Scan for the cell matching the given text and deliver its [x, y] coordinate at center. 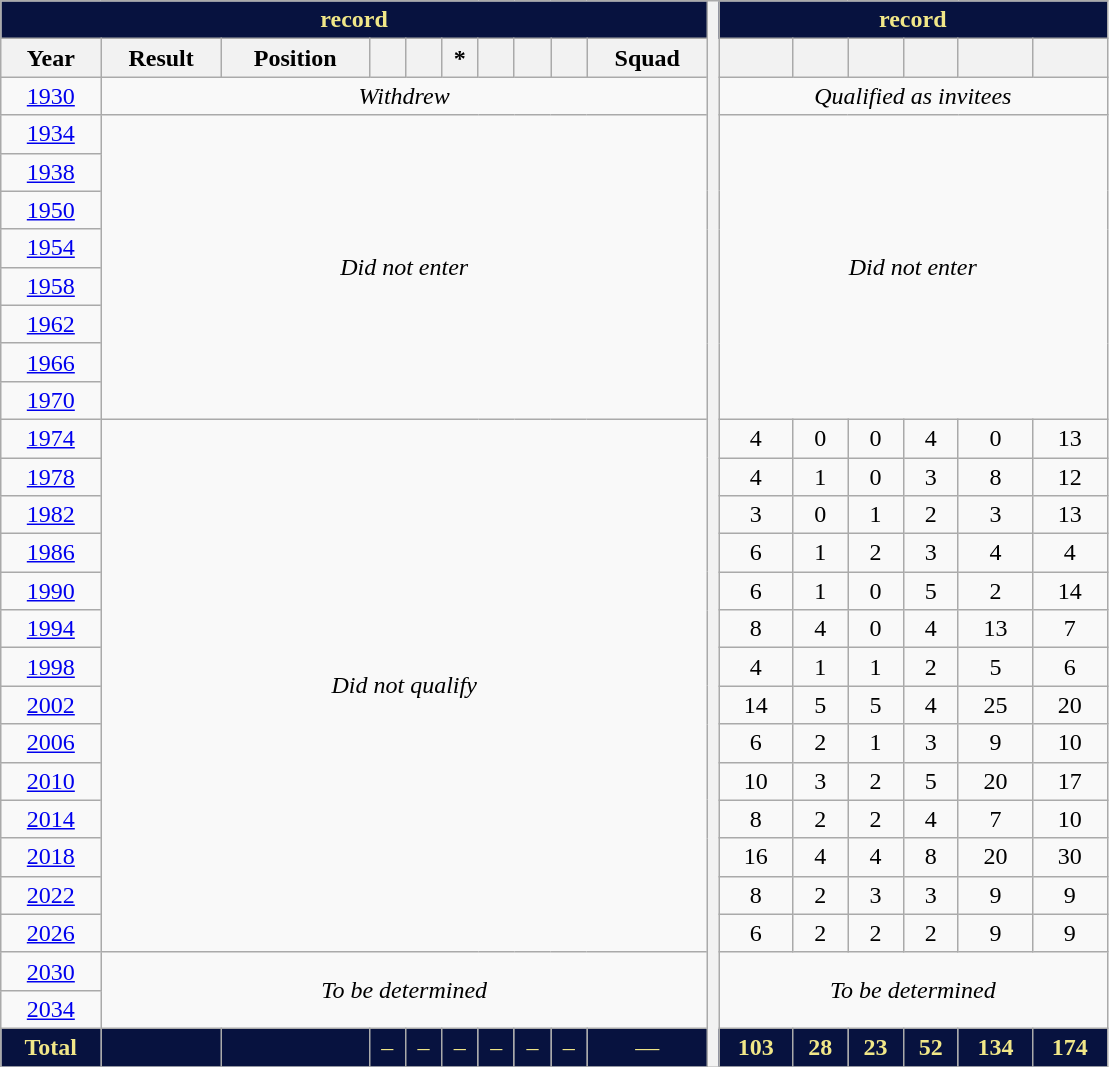
— [647, 1047]
1958 [51, 286]
1982 [51, 515]
1950 [51, 210]
1998 [51, 667]
1966 [51, 362]
Squad [647, 58]
16 [756, 857]
23 [876, 1047]
1938 [51, 172]
2022 [51, 895]
1974 [51, 438]
2002 [51, 705]
2018 [51, 857]
Position [295, 58]
25 [995, 705]
2014 [51, 819]
2030 [51, 971]
1994 [51, 629]
2010 [51, 781]
1930 [51, 96]
1978 [51, 477]
30 [1070, 857]
Withdrew [404, 96]
1970 [51, 400]
28 [820, 1047]
1954 [51, 248]
* [460, 58]
1990 [51, 591]
12 [1070, 477]
2006 [51, 743]
103 [756, 1047]
134 [995, 1047]
174 [1070, 1047]
Did not qualify [404, 686]
Result [161, 58]
Total [51, 1047]
1934 [51, 134]
Qualified as invitees [913, 96]
2034 [51, 1009]
Year [51, 58]
17 [1070, 781]
2026 [51, 933]
1986 [51, 553]
52 [930, 1047]
1962 [51, 324]
